Identify which cell holds the provided text, then report its (x, y) central coordinate. 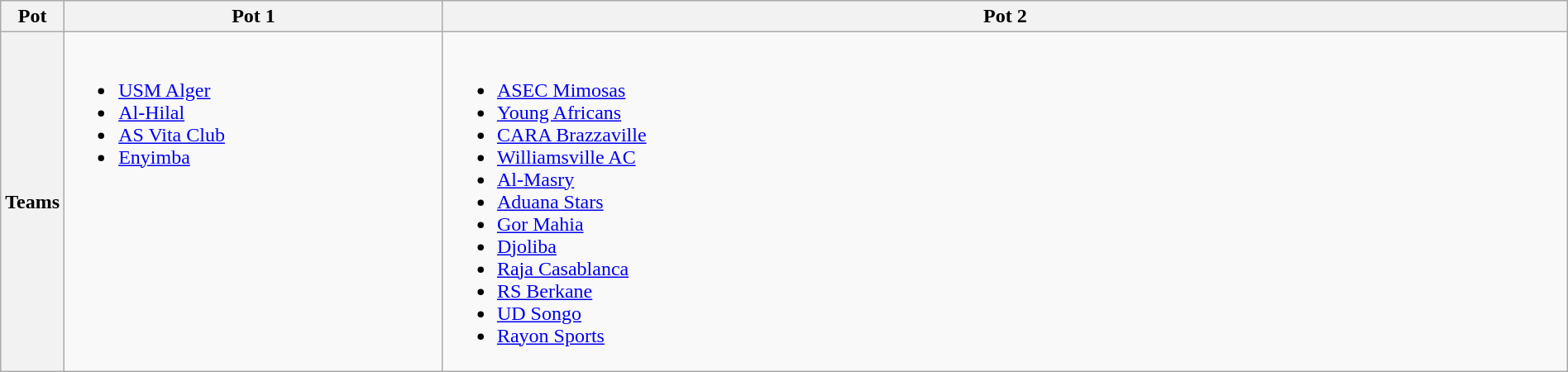
Teams (33, 202)
Pot (33, 17)
Pot 1 (254, 17)
Pot 2 (1005, 17)
USM Alger Al-Hilal AS Vita Club Enyimba (254, 202)
